Pinpoint the cell where the given text exists, returning its [X, Y] midpoint coordinate. 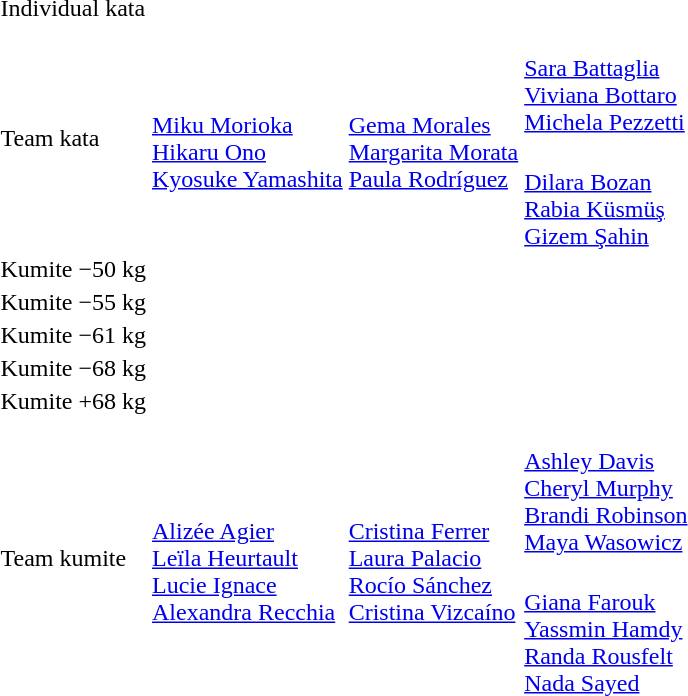
Gema MoralesMargarita MorataPaula Rodríguez [433, 138]
Miku MoriokaHikaru OnoKyosuke Yamashita [248, 138]
